Return the [x, y] coordinate for the center point of the cell that contains the specified text.  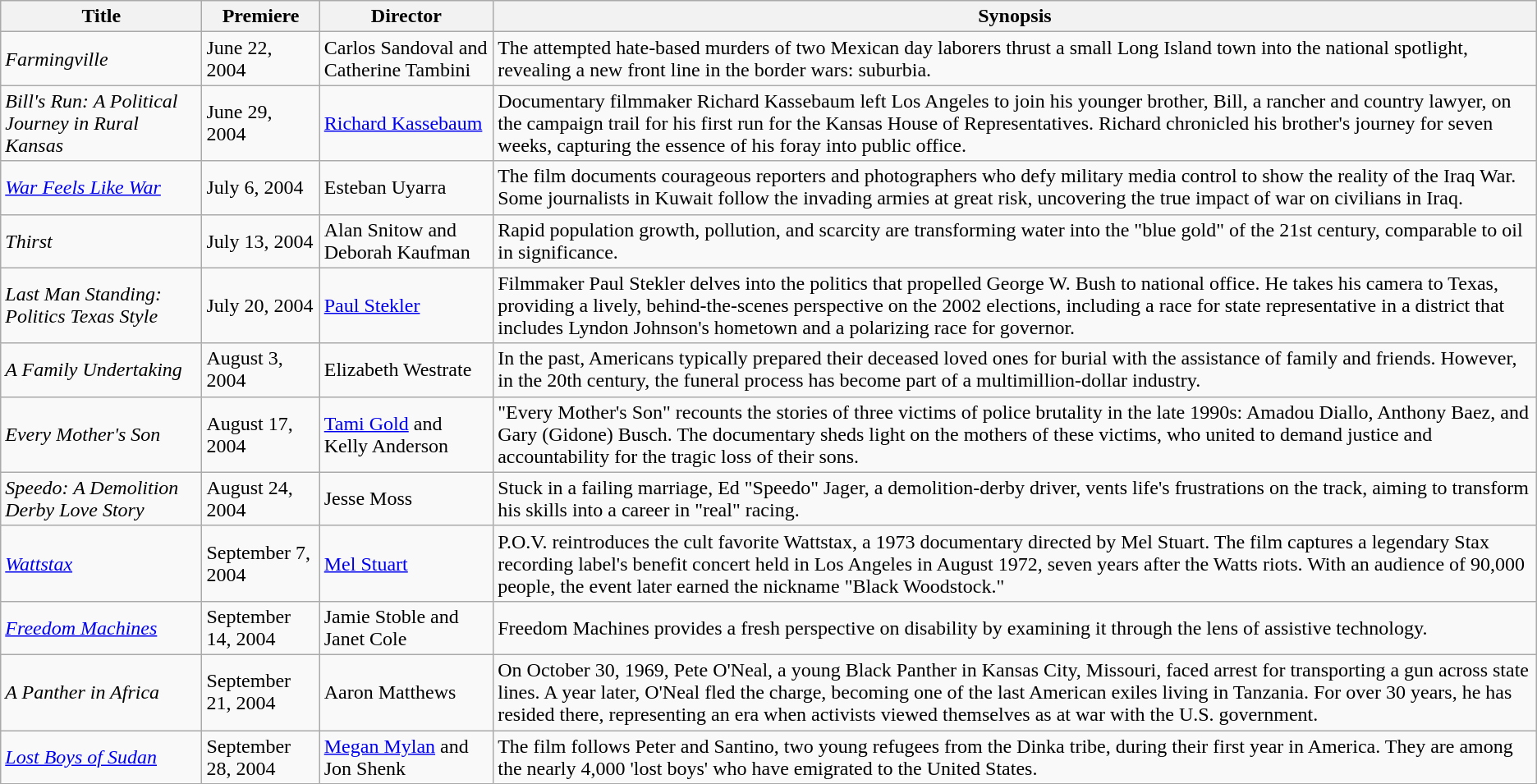
A Family Undertaking [102, 369]
Mel Stuart [406, 563]
Richard Kassebaum [406, 123]
Tami Gold and Kelly Anderson [406, 434]
Freedom Machines provides a fresh perspective on disability by examining it through the lens of assistive technology. [1015, 627]
Alan Snitow and Deborah Kaufman [406, 241]
Title [102, 16]
July 20, 2004 [261, 305]
June 22, 2004 [261, 59]
June 29, 2004 [261, 123]
July 13, 2004 [261, 241]
Lost Boys of Sudan [102, 757]
August 24, 2004 [261, 499]
August 17, 2004 [261, 434]
Megan Mylan and Jon Shenk [406, 757]
Bill's Run: A Political Journey in Rural Kansas [102, 123]
Every Mother's Son [102, 434]
Carlos Sandoval and Catherine Tambini [406, 59]
September 28, 2004 [261, 757]
Farmingville [102, 59]
September 14, 2004 [261, 627]
Thirst [102, 241]
Last Man Standing: Politics Texas Style [102, 305]
Jamie Stoble and Janet Cole [406, 627]
Speedo: A Demolition Derby Love Story [102, 499]
Paul Stekler [406, 305]
Freedom Machines [102, 627]
Aaron Matthews [406, 692]
Synopsis [1015, 16]
Jesse Moss [406, 499]
Director [406, 16]
Esteban Uyarra [406, 187]
Rapid population growth, pollution, and scarcity are transforming water into the "blue gold" of the 21st century, comparable to oil in significance. [1015, 241]
Wattstax [102, 563]
Premiere [261, 16]
September 7, 2004 [261, 563]
July 6, 2004 [261, 187]
August 3, 2004 [261, 369]
War Feels Like War [102, 187]
Elizabeth Westrate [406, 369]
A Panther in Africa [102, 692]
September 21, 2004 [261, 692]
